Provide the (x, y) coordinate of the cell's center where the given text is located.  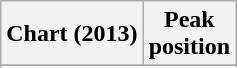
Chart (2013) (72, 34)
Peakposition (189, 34)
